Determine the (x, y) coordinate at the center of the cell enclosing the given text.  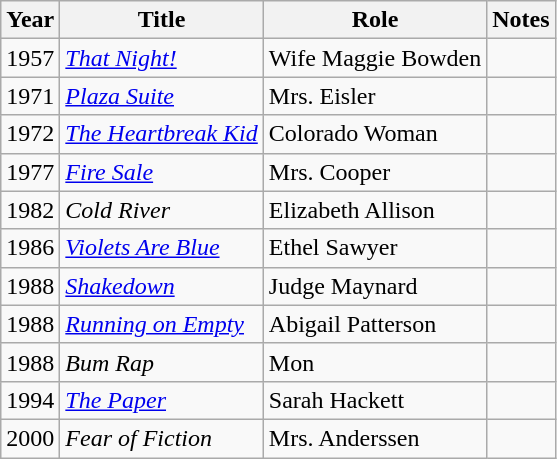
Ethel Sawyer (374, 248)
1986 (30, 248)
Role (374, 20)
Sarah Hackett (374, 400)
1982 (30, 210)
Colorado Woman (374, 134)
The Paper (162, 400)
2000 (30, 438)
That Night! (162, 58)
1994 (30, 400)
The Heartbreak Kid (162, 134)
Elizabeth Allison (374, 210)
Wife Maggie Bowden (374, 58)
Mrs. Cooper (374, 172)
Judge Maynard (374, 286)
Shakedown (162, 286)
Title (162, 20)
Running on Empty (162, 324)
Year (30, 20)
Mrs. Anderssen (374, 438)
Mon (374, 362)
Abigail Patterson (374, 324)
Bum Rap (162, 362)
Fear of Fiction (162, 438)
Notes (521, 20)
1971 (30, 96)
Fire Sale (162, 172)
1972 (30, 134)
1977 (30, 172)
Violets Are Blue (162, 248)
Mrs. Eisler (374, 96)
Plaza Suite (162, 96)
1957 (30, 58)
Cold River (162, 210)
